Extract the (x, y) coordinate from the center of the cell holding the provided text.  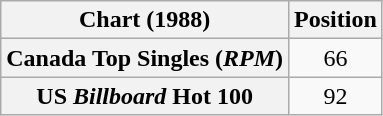
Chart (1988) (145, 20)
92 (336, 96)
Canada Top Singles (RPM) (145, 58)
Position (336, 20)
66 (336, 58)
US Billboard Hot 100 (145, 96)
